Return the (X, Y) coordinate for the center point of the cell that contains the specified text.  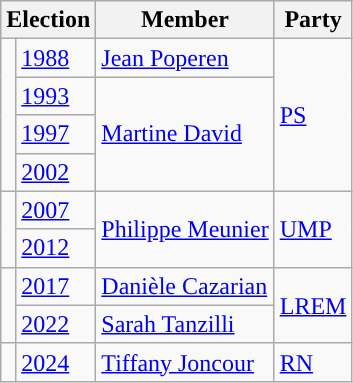
Philippe Meunier (185, 229)
UMP (313, 229)
LREM (313, 305)
Danièle Cazarian (185, 286)
1993 (56, 96)
1997 (56, 134)
PS (313, 115)
Sarah Tanzilli (185, 324)
2022 (56, 324)
2012 (56, 248)
RN (313, 362)
Jean Poperen (185, 58)
Party (313, 20)
2007 (56, 210)
Member (185, 20)
1988 (56, 58)
2017 (56, 286)
Election (48, 20)
Tiffany Joncour (185, 362)
2024 (56, 362)
2002 (56, 172)
Martine David (185, 134)
